Search for the cell housing the specified text and yield its (x, y) center coordinate. 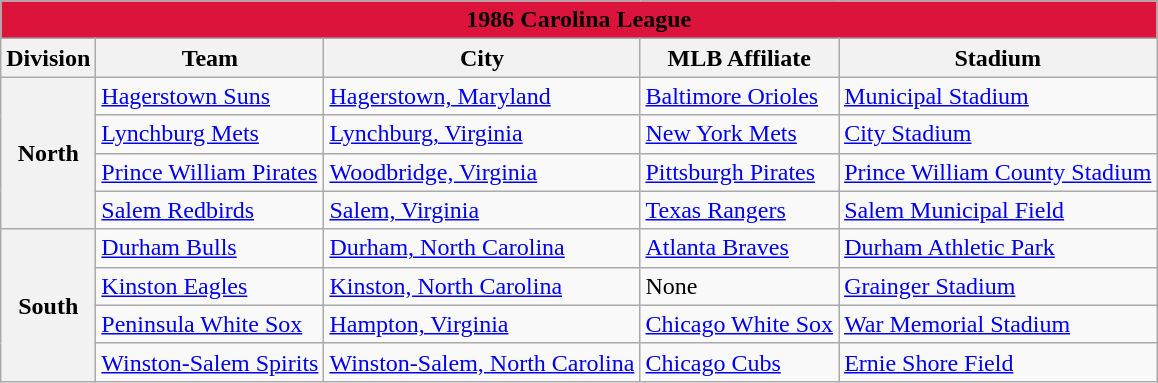
Hampton, Virginia (482, 324)
Team (210, 58)
Durham Bulls (210, 248)
Municipal Stadium (998, 96)
None (740, 286)
North (48, 153)
Division (48, 58)
Prince William County Stadium (998, 172)
Lynchburg, Virginia (482, 134)
City (482, 58)
Prince William Pirates (210, 172)
1986 Carolina League (579, 20)
Hagerstown, Maryland (482, 96)
Hagerstown Suns (210, 96)
MLB Affiliate (740, 58)
Ernie Shore Field (998, 362)
Texas Rangers (740, 210)
Stadium (998, 58)
Salem, Virginia (482, 210)
Salem Municipal Field (998, 210)
South (48, 305)
Winston-Salem Spirits (210, 362)
Lynchburg Mets (210, 134)
New York Mets (740, 134)
War Memorial Stadium (998, 324)
Peninsula White Sox (210, 324)
Kinston, North Carolina (482, 286)
Winston-Salem, North Carolina (482, 362)
Baltimore Orioles (740, 96)
Woodbridge, Virginia (482, 172)
Salem Redbirds (210, 210)
Grainger Stadium (998, 286)
Chicago Cubs (740, 362)
Pittsburgh Pirates (740, 172)
Atlanta Braves (740, 248)
Durham Athletic Park (998, 248)
Kinston Eagles (210, 286)
City Stadium (998, 134)
Chicago White Sox (740, 324)
Durham, North Carolina (482, 248)
